Provide the (X, Y) coordinate of the cell's center where the given text is located.  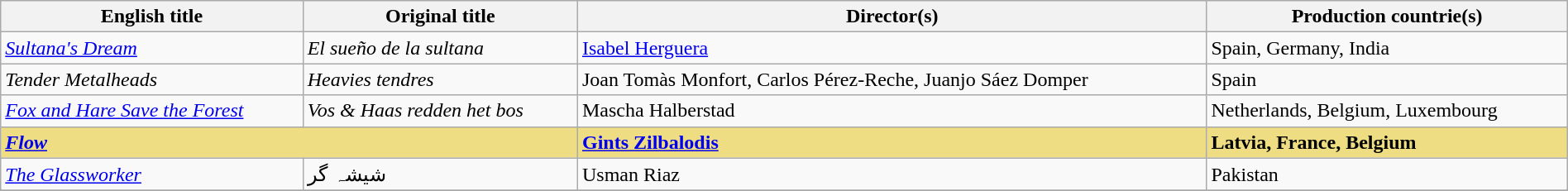
English title (152, 17)
Gints Zilbalodis (892, 142)
شیشہ گر (440, 174)
Heavies tendres (440, 79)
Usman Riaz (892, 174)
Vos & Haas redden het bos (440, 111)
Joan Tomàs Monfort, Carlos Pérez-Reche, Juanjo Sáez Domper (892, 79)
Original title (440, 17)
Spain, Germany, India (1387, 48)
Spain (1387, 79)
Latvia, France, Belgium (1387, 142)
Flow (289, 142)
Fox and Hare Save the Forest (152, 111)
Netherlands, Belgium, Luxembourg (1387, 111)
El sueño de la sultana (440, 48)
Production countrie(s) (1387, 17)
Isabel Herguera (892, 48)
Pakistan (1387, 174)
Director(s) (892, 17)
The Glassworker (152, 174)
Tender Metalheads (152, 79)
Mascha Halberstad (892, 111)
Sultana's Dream (152, 48)
